Return the (X, Y) coordinate for the center point of the cell that contains the specified text.  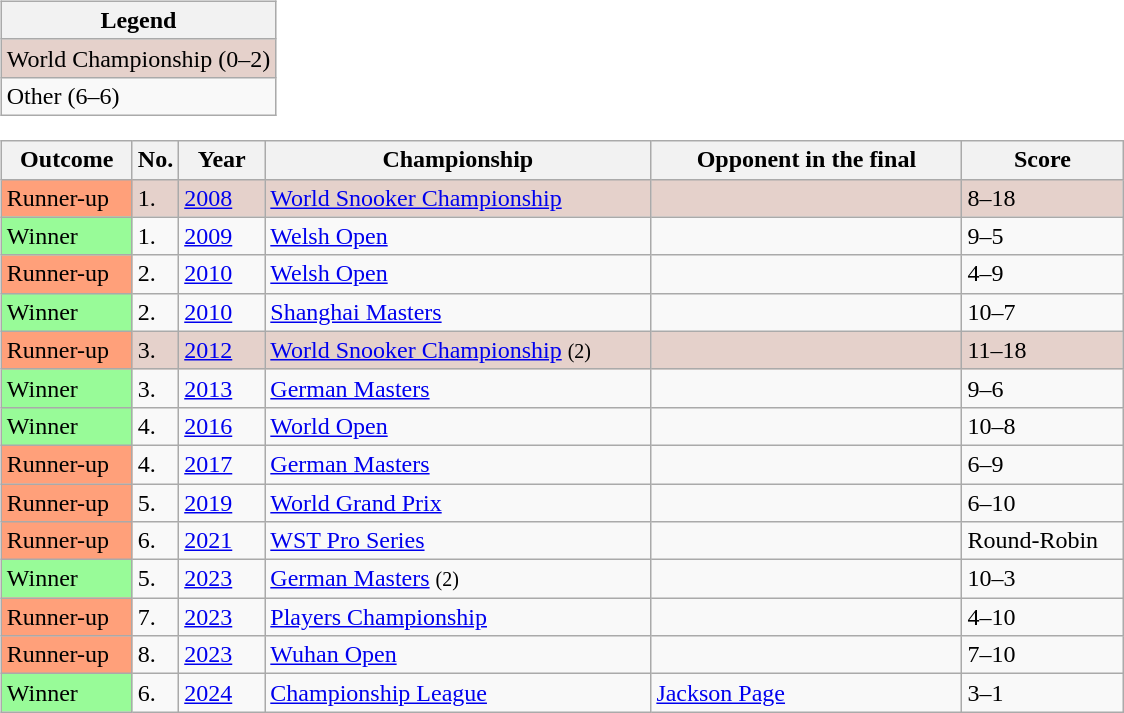
Championship (458, 160)
2013 (222, 388)
10–3 (1042, 579)
8–18 (1042, 198)
Legend (138, 20)
2019 (222, 503)
Score (1042, 160)
2021 (222, 541)
4–10 (1042, 617)
9–5 (1042, 236)
Outcome (66, 160)
WST Pro Series (458, 541)
2016 (222, 426)
9–6 (1042, 388)
Players Championship (458, 617)
No. (155, 160)
3–1 (1042, 693)
World Snooker Championship (2) (458, 350)
2024 (222, 693)
Shanghai Masters (458, 312)
Opponent in the final (806, 160)
4–9 (1042, 274)
11–18 (1042, 350)
World Championship (0–2) (138, 58)
8. (155, 655)
Year (222, 160)
World Snooker Championship (458, 198)
6–10 (1042, 503)
7–10 (1042, 655)
World Grand Prix (458, 503)
2012 (222, 350)
Round-Robin (1042, 541)
6–9 (1042, 464)
German Masters (2) (458, 579)
10–8 (1042, 426)
Jackson Page (806, 693)
2008 (222, 198)
2017 (222, 464)
2009 (222, 236)
Wuhan Open (458, 655)
World Open (458, 426)
Other (6–6) (138, 96)
Championship League (458, 693)
10–7 (1042, 312)
7. (155, 617)
